From the cell containing the given text, extract its center point as (X, Y) coordinate. 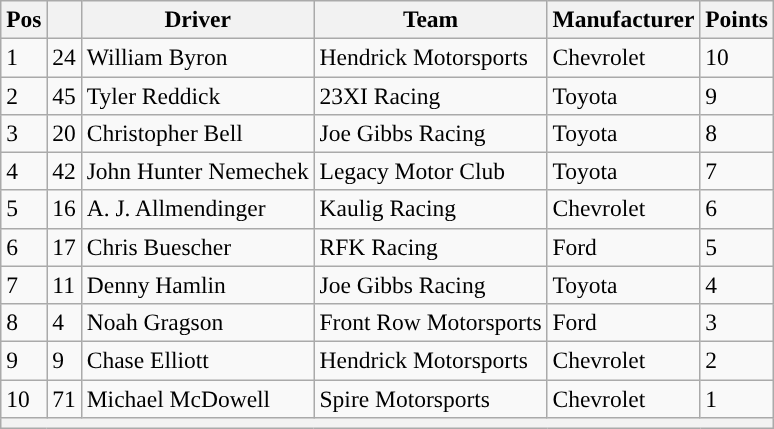
71 (64, 398)
Kaulig Racing (430, 209)
17 (64, 247)
Noah Gragson (198, 322)
16 (64, 209)
Team (430, 19)
Front Row Motorsports (430, 322)
Pos (24, 19)
John Hunter Nemechek (198, 171)
24 (64, 57)
Denny Hamlin (198, 285)
Driver (198, 19)
20 (64, 133)
Manufacturer (624, 19)
Chase Elliott (198, 360)
Legacy Motor Club (430, 171)
A. J. Allmendinger (198, 209)
Spire Motorsports (430, 398)
RFK Racing (430, 247)
Michael McDowell (198, 398)
Chris Buescher (198, 247)
45 (64, 95)
Points (737, 19)
23XI Racing (430, 95)
Tyler Reddick (198, 95)
42 (64, 171)
Christopher Bell (198, 133)
William Byron (198, 57)
11 (64, 285)
